Identify which cell holds the provided text, then report its [X, Y] central coordinate. 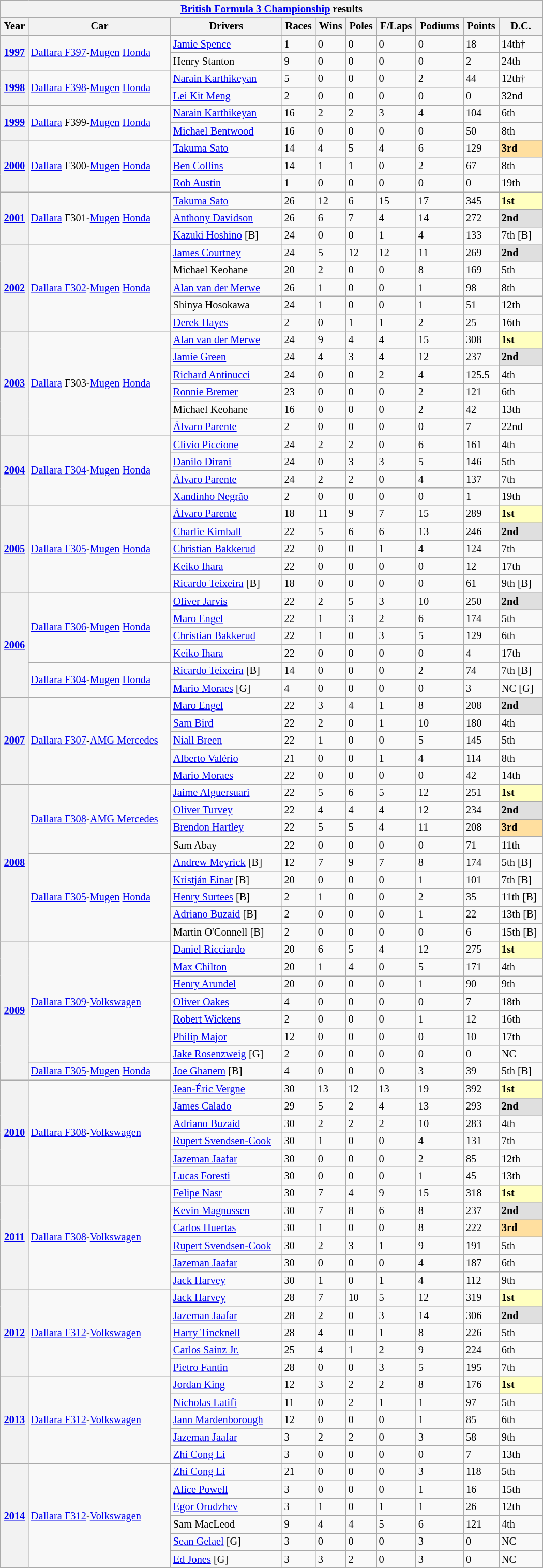
Ed Jones [G] [227, 1559]
Drivers [227, 26]
18th [521, 1002]
19 [440, 1089]
146 [481, 462]
35 [481, 897]
Adriano Buzaid [227, 1123]
Shinya Hosokawa [227, 305]
Brendon Hartley [227, 827]
Danilo Dirani [227, 462]
Jamie Green [227, 357]
191 [481, 1246]
187 [481, 1263]
Dallara F309-Volkswagen [99, 1002]
D.C. [521, 26]
Dallara F397-Mugen Honda [99, 53]
Sam MacLeod [227, 1524]
Lei Kit Meng [227, 96]
2003 [14, 383]
Harry Tincknell [227, 1333]
2005 [14, 549]
131 [481, 1141]
Ronnie Bremer [227, 392]
Jake Rosenzweig [G] [227, 1054]
269 [481, 253]
222 [481, 1228]
24th [521, 61]
2000 [14, 166]
Michael Bentwood [227, 131]
67 [481, 166]
1997 [14, 53]
13th [B] [521, 914]
2014 [14, 1515]
98 [481, 288]
Jann Mardenborough [227, 1419]
11th [B] [521, 897]
112 [481, 1280]
45 [481, 1176]
289 [481, 514]
Alice Powell [227, 1489]
145 [481, 741]
Oliver Oakes [227, 1002]
161 [481, 445]
32nd [521, 96]
9th [B] [521, 584]
22nd [521, 427]
Jordan King [227, 1385]
306 [481, 1315]
Clivio Piccione [227, 445]
Henry Arundel [227, 984]
44 [481, 79]
246 [481, 531]
Sam Bird [227, 723]
Jamie Spence [227, 44]
Mario Moraes [227, 775]
14th [521, 775]
Carlos Sainz Jr. [227, 1350]
Sam Abay [227, 845]
Richard Antinucci [227, 375]
Rob Austin [227, 183]
176 [481, 1385]
Henry Surtees [B] [227, 897]
Year [14, 26]
293 [481, 1106]
50 [481, 131]
51 [481, 305]
74 [481, 671]
15th [B] [521, 932]
Carlos Huertas [227, 1228]
2011 [14, 1237]
345 [481, 201]
Dallara F303-Mugen Honda [99, 383]
169 [481, 270]
Mario Moraes [G] [227, 688]
137 [481, 479]
124 [481, 549]
Oliver Turvey [227, 810]
2008 [14, 862]
Charlie Kimball [227, 531]
15th [521, 1489]
2002 [14, 288]
Dallara F308-AMG Mercedes [99, 819]
275 [481, 950]
Wins [331, 26]
NC [G] [521, 688]
Jaime Alguersuari [227, 793]
British Formula 3 Championship results [271, 9]
Podiums [440, 26]
29 [299, 1106]
251 [481, 793]
171 [481, 967]
Felipe Nasr [227, 1193]
1999 [14, 122]
2009 [14, 1010]
Sean Gelael [G] [227, 1542]
234 [481, 810]
Dallara F307-AMG Mercedes [99, 741]
Races [299, 26]
Egor Orudzhev [227, 1507]
Lucas Foresti [227, 1176]
Kazuki Hoshino [B] [227, 235]
Henry Stanton [227, 61]
Dallara F306-Mugen Honda [99, 627]
James Calado [227, 1106]
2013 [14, 1419]
Daniel Ricciardo [227, 950]
250 [481, 601]
2007 [14, 741]
125.5 [481, 375]
12th† [521, 79]
Kevin Magnussen [227, 1211]
Xandinho Negrão [227, 497]
Jean-Éric Vergne [227, 1089]
61 [481, 584]
14th† [521, 44]
2012 [14, 1333]
Martin O'Connell [B] [227, 932]
133 [481, 235]
Oliver Jarvis [227, 601]
Robert Wickens [227, 1019]
Adriano Buzaid [B] [227, 914]
101 [481, 880]
283 [481, 1123]
Andrew Meyrick [B] [227, 863]
195 [481, 1368]
224 [481, 1350]
Niall Breen [227, 741]
319 [481, 1298]
308 [481, 340]
17 [440, 201]
97 [481, 1402]
Anthony Davidson [227, 218]
2010 [14, 1132]
Poles [361, 26]
Points [481, 26]
2001 [14, 218]
118 [481, 1472]
58 [481, 1437]
104 [481, 113]
11th [521, 845]
272 [481, 218]
318 [481, 1193]
Kristján Einar [B] [227, 880]
Derek Hayes [227, 322]
Dallara F300-Mugen Honda [99, 166]
Dallara F301-Mugen Honda [99, 218]
392 [481, 1089]
Car [99, 26]
226 [481, 1333]
39 [481, 1071]
Max Chilton [227, 967]
James Courtney [227, 253]
Alberto Valério [227, 758]
Nicholas Latifi [227, 1402]
2004 [14, 471]
Joe Ghanem [B] [227, 1071]
F/Laps [396, 26]
Ben Collins [227, 166]
114 [481, 758]
Pietro Fantin [227, 1368]
90 [481, 984]
71 [481, 845]
Philip Major [227, 1037]
180 [481, 723]
23 [299, 392]
Dallara F399-Mugen Honda [99, 122]
2006 [14, 645]
1998 [14, 87]
Dallara F398-Mugen Honda [99, 87]
Dallara F302-Mugen Honda [99, 288]
